Return [x, y] of the center of cell containing provided text 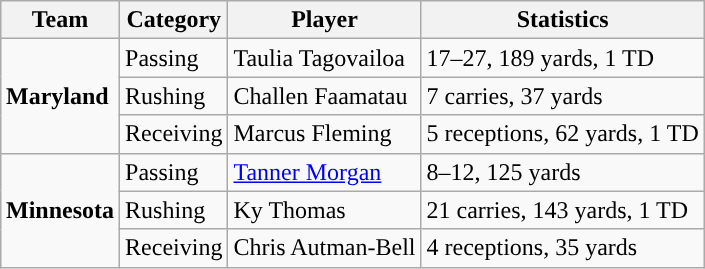
Statistics [562, 20]
21 carries, 143 yards, 1 TD [562, 210]
Challen Faamatau [324, 96]
Minnesota [60, 210]
Chris Autman-Bell [324, 248]
Category [174, 20]
4 receptions, 35 yards [562, 248]
8–12, 125 yards [562, 172]
Maryland [60, 96]
Tanner Morgan [324, 172]
Taulia Tagovailoa [324, 58]
Player [324, 20]
Ky Thomas [324, 210]
Marcus Fleming [324, 134]
7 carries, 37 yards [562, 96]
17–27, 189 yards, 1 TD [562, 58]
Team [60, 20]
5 receptions, 62 yards, 1 TD [562, 134]
